Output the [x, y] coordinate of the center of the cell containing the given text.  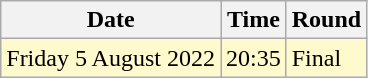
Final [326, 58]
Time [253, 20]
Friday 5 August 2022 [111, 58]
Round [326, 20]
Date [111, 20]
20:35 [253, 58]
